Scan for the cell matching the given text and deliver its [X, Y] coordinate at center. 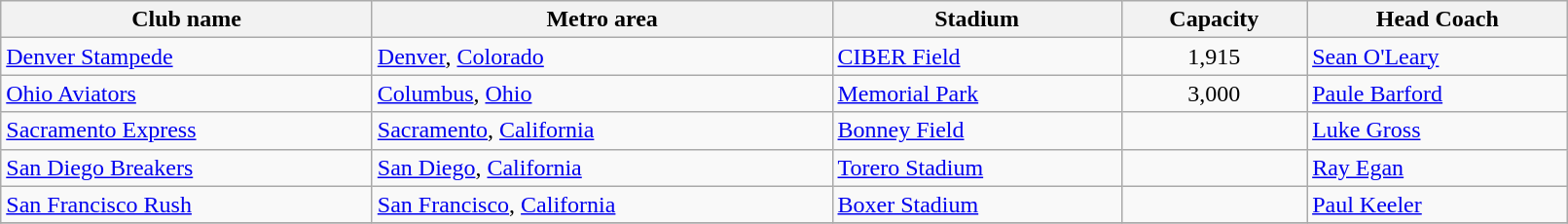
Ray Egan [1438, 168]
Paule Barford [1438, 93]
1,915 [1215, 56]
Metro area [602, 19]
Denver, Colorado [602, 56]
San Francisco Rush [187, 205]
CIBER Field [977, 56]
3,000 [1215, 93]
Bonney Field [977, 131]
Sacramento Express [187, 131]
Capacity [1215, 19]
San Diego, California [602, 168]
Sacramento, California [602, 131]
San Francisco, California [602, 205]
Sean O'Leary [1438, 56]
Stadium [977, 19]
San Diego Breakers [187, 168]
Head Coach [1438, 19]
Boxer Stadium [977, 205]
Memorial Park [977, 93]
Paul Keeler [1438, 205]
Luke Gross [1438, 131]
Torero Stadium [977, 168]
Ohio Aviators [187, 93]
Columbus, Ohio [602, 93]
Club name [187, 19]
Denver Stampede [187, 56]
